Locate the cell with the specified text and output its [X, Y] center coordinate. 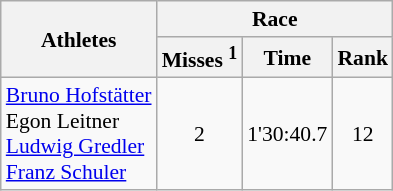
Race [275, 19]
Athletes [79, 40]
Bruno HofstätterEgon LeitnerLudwig GredlerFranz Schuler [79, 134]
12 [362, 134]
Time [287, 58]
2 [200, 134]
Rank [362, 58]
1'30:40.7 [287, 134]
Misses 1 [200, 58]
